Provide the [X, Y] coordinate of the cell's center where the given text is located.  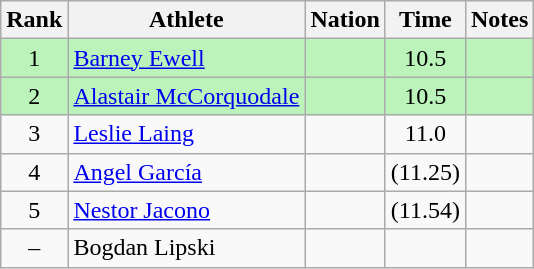
Leslie Laing [186, 134]
Nation [345, 20]
Rank [34, 20]
5 [34, 210]
Alastair McCorquodale [186, 96]
1 [34, 58]
Notes [499, 20]
Bogdan Lipski [186, 248]
(11.25) [425, 172]
Time [425, 20]
– [34, 248]
3 [34, 134]
Nestor Jacono [186, 210]
2 [34, 96]
(11.54) [425, 210]
11.0 [425, 134]
Athlete [186, 20]
Barney Ewell [186, 58]
Angel García [186, 172]
4 [34, 172]
